Identify which cell holds the provided text, then report its [X, Y] central coordinate. 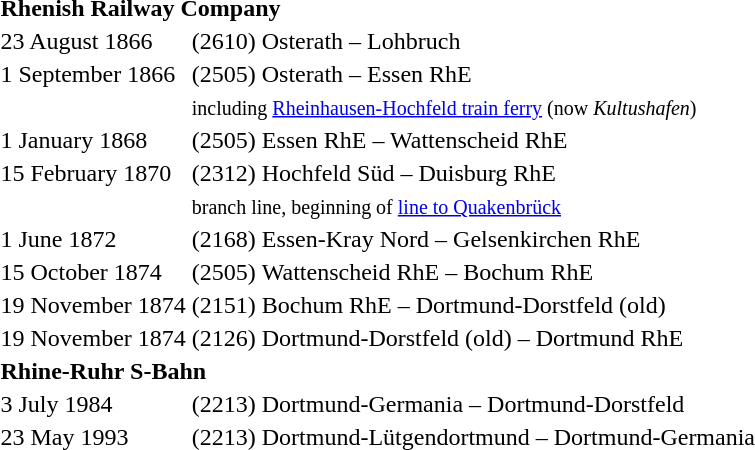
(2312) [224, 173]
(2126) [224, 338]
(2168) [224, 239]
(2151) [224, 305]
(2213) [224, 404]
(2610) [224, 41]
